Scan for the cell matching the given text and deliver its (x, y) coordinate at center. 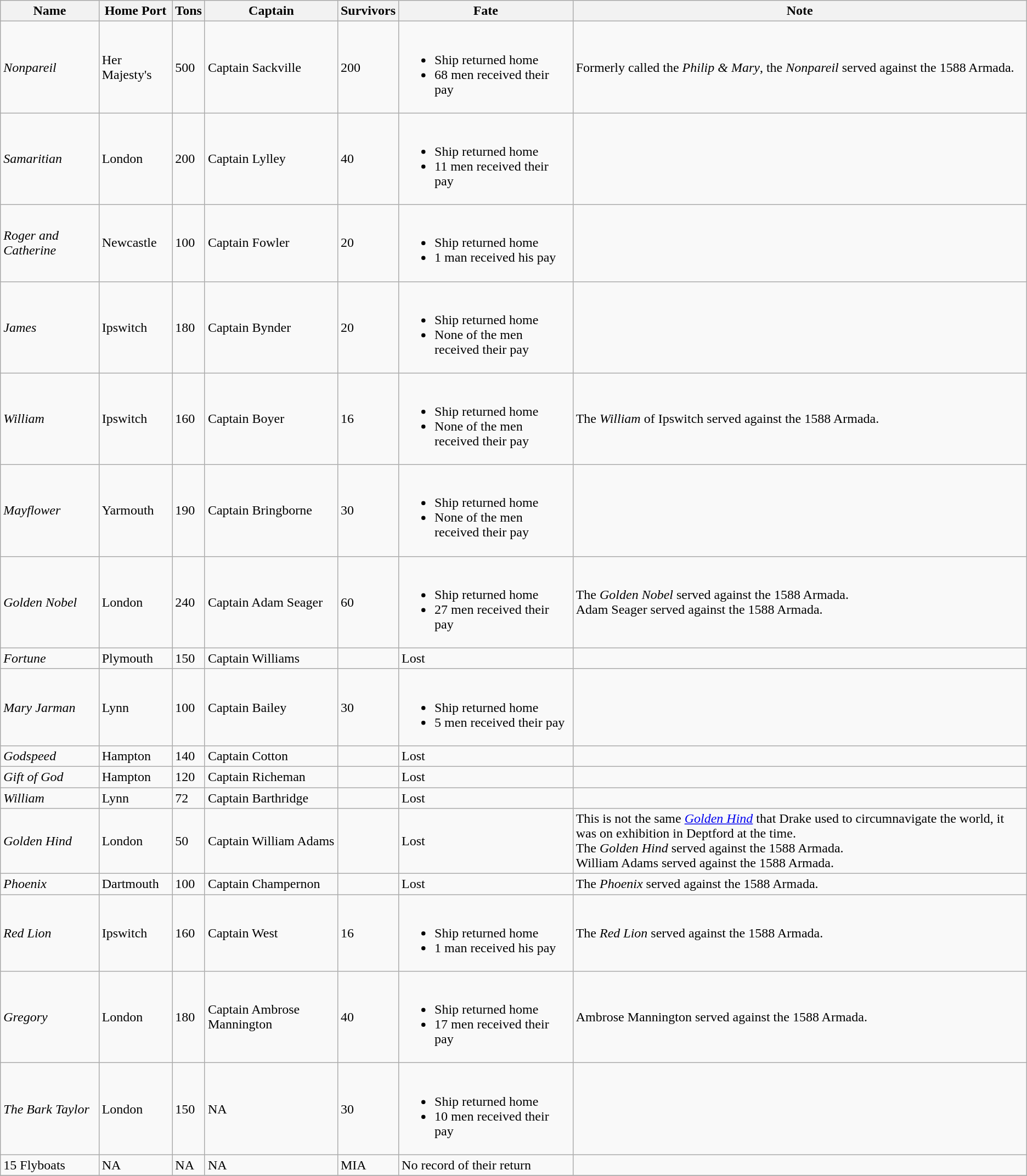
Name (49, 11)
Captain Fowler (271, 243)
Captain Boyer (271, 419)
Samaritian (49, 159)
The Bark Taylor (49, 1109)
Godspeed (49, 756)
120 (189, 777)
The Phoenix served against the 1588 Armada. (800, 884)
Ship returned home17 men received their pay (486, 1017)
The Red Lion served against the 1588 Armada. (800, 933)
Ship returned home68 men received their pay (486, 67)
Captain Bailey (271, 707)
Ambrose Mannington served against the 1588 Armada. (800, 1017)
Captain Richeman (271, 777)
240 (189, 602)
MIA (368, 1165)
Plymouth (136, 658)
James (49, 327)
Captain Ambrose Mannington (271, 1017)
Red Lion (49, 933)
The William of Ipswitch served against the 1588 Armada. (800, 419)
Captain Champernon (271, 884)
Ship returned home11 men received their pay (486, 159)
Newcastle (136, 243)
Mayflower (49, 510)
Golden Nobel (49, 602)
Captain (271, 11)
Golden Hind (49, 841)
Gregory (49, 1017)
Captain Sackville (271, 67)
Captain Adam Seager (271, 602)
72 (189, 798)
190 (189, 510)
Note (800, 11)
Roger and Catherine (49, 243)
Ship returned home10 men received their pay (486, 1109)
Captain Williams (271, 658)
Survivors (368, 11)
500 (189, 67)
Her Majesty's (136, 67)
Gift of God (49, 777)
Yarmouth (136, 510)
Fortune (49, 658)
Mary Jarman (49, 707)
Fate (486, 11)
15 Flyboats (49, 1165)
Phoenix (49, 884)
The Golden Nobel served against the 1588 Armada.Adam Seager served against the 1588 Armada. (800, 602)
Captain Lylley (271, 159)
Formerly called the Philip & Mary, the Nonpareil served against the 1588 Armada. (800, 67)
60 (368, 602)
Dartmouth (136, 884)
Captain West (271, 933)
Captain William Adams (271, 841)
Ship returned home27 men received their pay (486, 602)
Captain Cotton (271, 756)
140 (189, 756)
50 (189, 841)
Ship returned home5 men received their pay (486, 707)
Tons (189, 11)
Nonpareil (49, 67)
Captain Barthridge (271, 798)
Captain Bringborne (271, 510)
Home Port (136, 11)
No record of their return (486, 1165)
Captain Bynder (271, 327)
